Capture the cell that displays the provided text and extract its (X, Y) central coordinate. 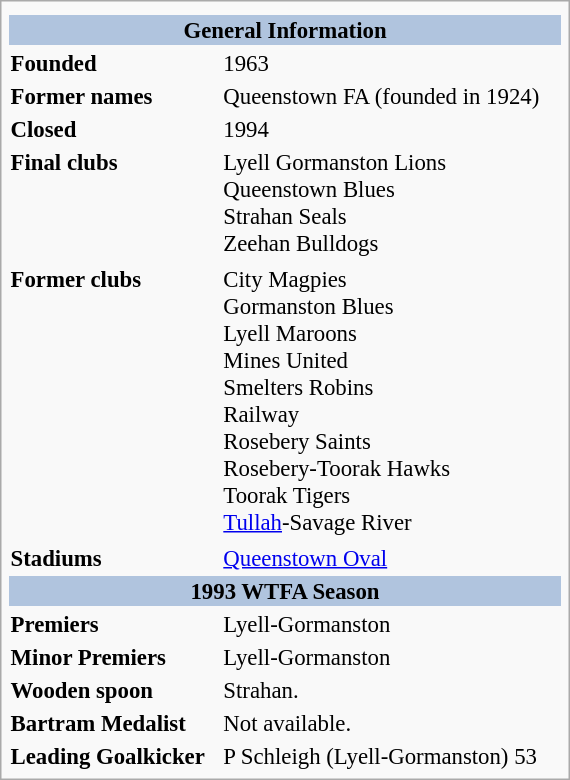
Not available. (392, 723)
P Schleigh (Lyell-Gormanston) 53 (392, 756)
Minor Premiers (114, 657)
1994 (392, 129)
Queenstown Oval (392, 558)
Lyell Gormanston LionsQueenstown BluesStrahan SealsZeehan Bulldogs (392, 202)
1963 (392, 63)
Bartram Medalist (114, 723)
General Information (285, 30)
Founded (114, 63)
Strahan. (392, 690)
Leading Goalkicker (114, 756)
Closed (114, 129)
Former names (114, 96)
1993 WTFA Season (285, 591)
Stadiums (114, 558)
Queenstown FA (founded in 1924) (392, 96)
City MagpiesGormanston BluesLyell MaroonsMines UnitedSmelters RobinsRailwayRosebery SaintsRosebery-Toorak HawksToorak TigersTullah-Savage River (392, 400)
Premiers (114, 624)
Wooden spoon (114, 690)
Final clubs (114, 202)
Former clubs (114, 400)
